Capture the cell that displays the provided text and extract its (x, y) central coordinate. 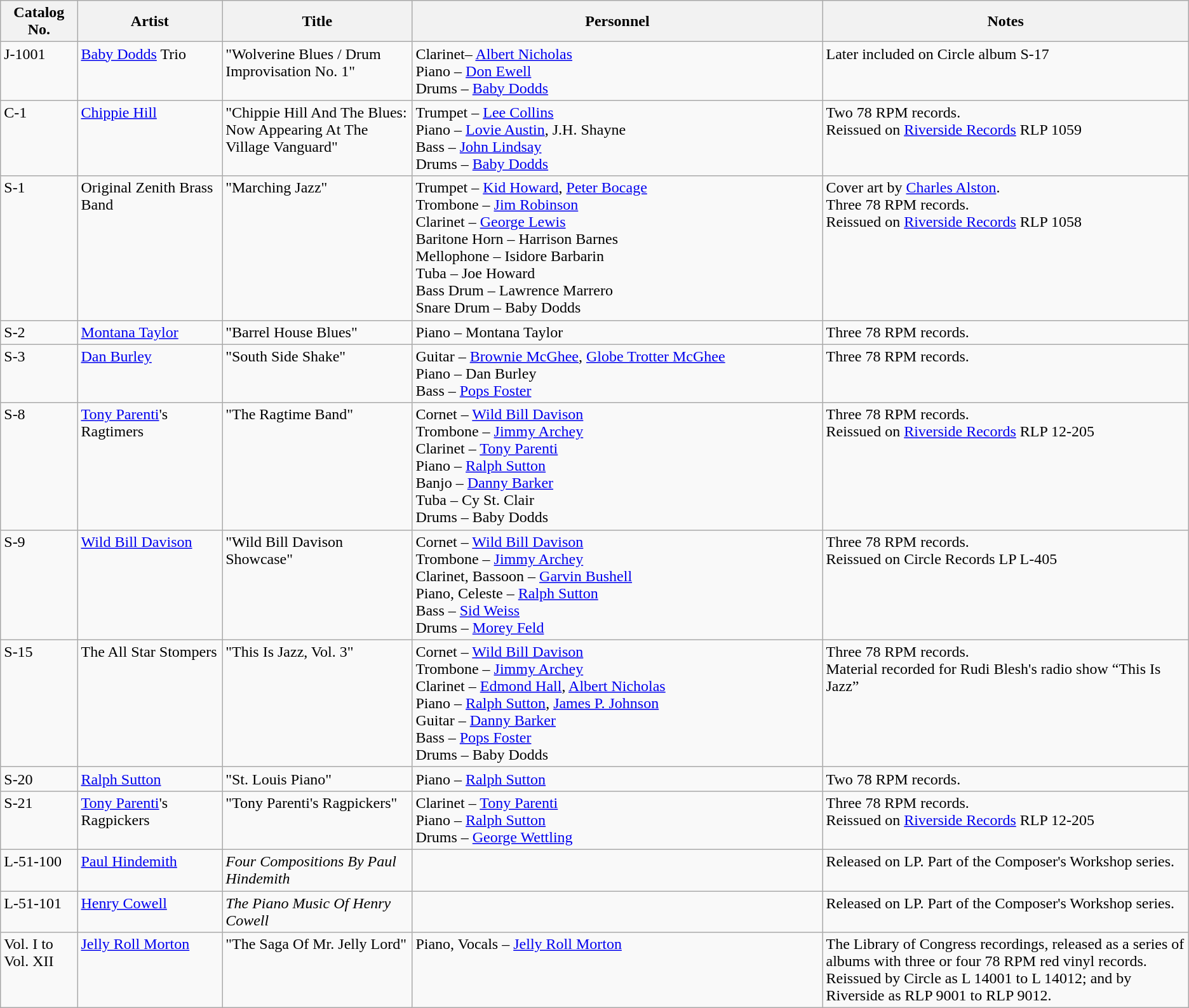
"Wolverine Blues / Drum Improvisation No. 1" (318, 71)
Clarinet– Albert NicholasPiano – Don EwellDrums – Baby Dodds (617, 71)
S-9 (39, 584)
Vol. I to Vol. XII (39, 971)
Tony Parenti's Ragtimers (150, 466)
S-8 (39, 466)
Chippie Hill (150, 138)
Three 78 RPM records.Material recorded for Rudi Blesh's radio show “This Is Jazz” (1005, 703)
Paul Hindemith (150, 870)
Piano – Montana Taylor (617, 332)
"The Ragtime Band" (318, 466)
Original Zenith Brass Band (150, 248)
Notes (1005, 22)
"St. Louis Piano" (318, 779)
Wild Bill Davison (150, 584)
Personnel (617, 22)
Montana Taylor (150, 332)
Dan Burley (150, 373)
Later included on Circle album S-17 (1005, 71)
"Chippie Hill And The Blues: Now Appearing At The Village Vanguard" (318, 138)
S-3 (39, 373)
"The Saga Of Mr. Jelly Lord" (318, 971)
Trumpet – Lee CollinsPiano – Lovie Austin, J.H. ShayneBass – John LindsayDrums – Baby Dodds (617, 138)
Ralph Sutton (150, 779)
L-51-100 (39, 870)
Cornet – Wild Bill DavisonTrombone – Jimmy ArcheyClarinet – Tony ParentiPiano – Ralph SuttonBanjo – Danny BarkerTuba – Cy St. ClairDrums – Baby Dodds (617, 466)
Henry Cowell (150, 911)
Two 78 RPM records.Reissued on Riverside Records RLP 1059 (1005, 138)
Title (318, 22)
Jelly Roll Morton (150, 971)
S-21 (39, 820)
Four Compositions By Paul Hindemith (318, 870)
Guitar – Brownie McGhee, Globe Trotter McGheePiano – Dan BurleyBass – Pops Foster (617, 373)
Tony Parenti's Ragpickers (150, 820)
"South Side Shake" (318, 373)
Piano, Vocals – Jelly Roll Morton (617, 971)
Cornet – Wild Bill DavisonTrombone – Jimmy ArcheyClarinet, Bassoon – Garvin BushellPiano, Celeste – Ralph SuttonBass – Sid WeissDrums – Morey Feld (617, 584)
S-15 (39, 703)
Baby Dodds Trio (150, 71)
C-1 (39, 138)
"This Is Jazz, Vol. 3" (318, 703)
Clarinet – Tony ParentiPiano – Ralph SuttonDrums – George Wettling (617, 820)
L-51-101 (39, 911)
Three 78 RPM records.Reissued on Circle Records LP L-405 (1005, 584)
"Marching Jazz" (318, 248)
S-1 (39, 248)
Two 78 RPM records. (1005, 779)
The Piano Music Of Henry Cowell (318, 911)
Piano – Ralph Sutton (617, 779)
The All Star Stompers (150, 703)
"Barrel House Blues" (318, 332)
"Tony Parenti's Ragpickers" (318, 820)
"Wild Bill Davison Showcase" (318, 584)
Artist (150, 22)
Cover art by Charles Alston.Three 78 RPM records.Reissued on Riverside Records RLP 1058 (1005, 248)
Catalog No. (39, 22)
J-1001 (39, 71)
S-20 (39, 779)
S-2 (39, 332)
